Determine the (X, Y) coordinate at the center of the cell enclosing the given text.  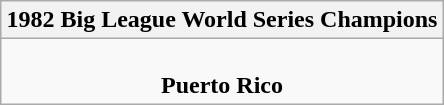
1982 Big League World Series Champions (222, 20)
Puerto Rico (222, 72)
